Output the (x, y) coordinate of the center of the cell containing the given text.  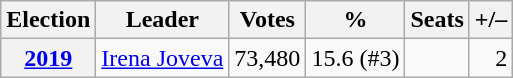
2 (490, 58)
Irena Joveva (162, 58)
% (356, 20)
Election (48, 20)
15.6 (#3) (356, 58)
Leader (162, 20)
Votes (268, 20)
2019 (48, 58)
Seats (437, 20)
+/– (490, 20)
73,480 (268, 58)
